Output the [x, y] coordinate of the center of the cell containing the given text.  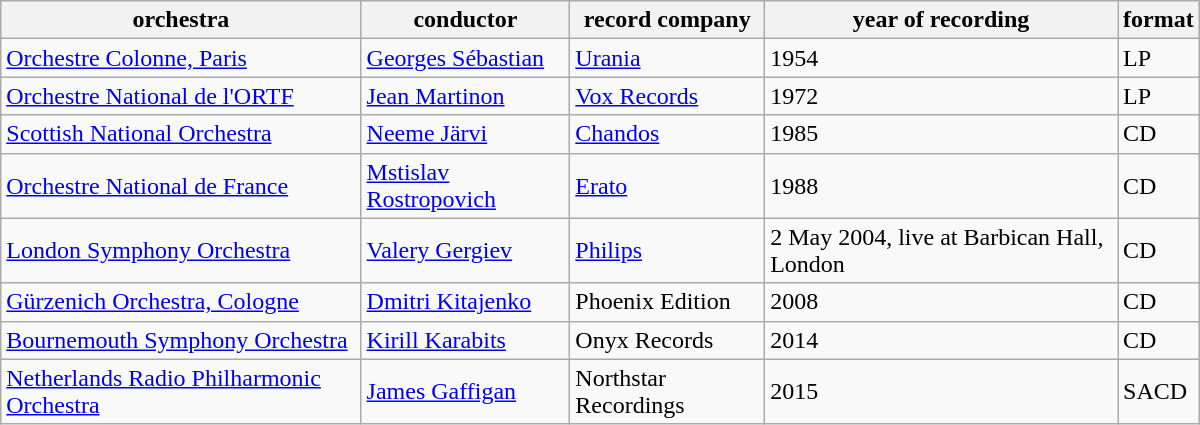
1985 [942, 134]
1988 [942, 186]
Urania [668, 58]
SACD [1159, 392]
Philips [668, 250]
Orchestre National de l'ORTF [181, 96]
1954 [942, 58]
Orchestre National de France [181, 186]
1972 [942, 96]
Erato [668, 186]
record company [668, 20]
2014 [942, 340]
London Symphony Orchestra [181, 250]
year of recording [942, 20]
format [1159, 20]
Netherlands Radio Philharmonic Orchestra [181, 392]
Bournemouth Symphony Orchestra [181, 340]
James Gaffigan [466, 392]
2008 [942, 302]
Mstislav Rostropovich [466, 186]
Vox Records [668, 96]
Kirill Karabits [466, 340]
Neeme Järvi [466, 134]
Georges Sébastian [466, 58]
Jean Martinon [466, 96]
Dmitri Kitajenko [466, 302]
Orchestre Colonne, Paris [181, 58]
Phoenix Edition [668, 302]
Chandos [668, 134]
conductor [466, 20]
Northstar Recordings [668, 392]
Gürzenich Orchestra, Cologne [181, 302]
2015 [942, 392]
Valery Gergiev [466, 250]
orchestra [181, 20]
Onyx Records [668, 340]
Scottish National Orchestra [181, 134]
2 May 2004, live at Barbican Hall, London [942, 250]
